Capture the cell that displays the provided text and extract its [X, Y] central coordinate. 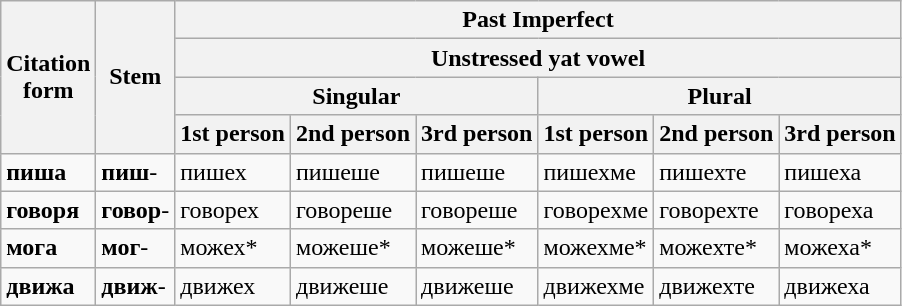
пишех [233, 172]
пишеха [840, 172]
говореха [840, 210]
Stem [136, 77]
говорех [233, 210]
движех [233, 286]
Singular [356, 96]
пиша [48, 172]
можех* [233, 248]
Plural [720, 96]
Past Imperfect [538, 20]
движехте [716, 286]
мога [48, 248]
говорехте [716, 210]
говор- [136, 210]
можеха* [840, 248]
движа [48, 286]
мог- [136, 248]
движехме [596, 286]
движеха [840, 286]
говорехме [596, 210]
можехме* [596, 248]
Citationform [48, 77]
пишехме [596, 172]
Unstressed yat vowel [538, 58]
пишехте [716, 172]
говоря [48, 210]
можехте* [716, 248]
движ- [136, 286]
пиш- [136, 172]
